Determine the (X, Y) coordinate at the center of the cell enclosing the given text.  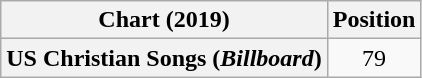
79 (374, 58)
Chart (2019) (164, 20)
US Christian Songs (Billboard) (164, 58)
Position (374, 20)
